Pinpoint the cell where the given text exists, returning its [x, y] midpoint coordinate. 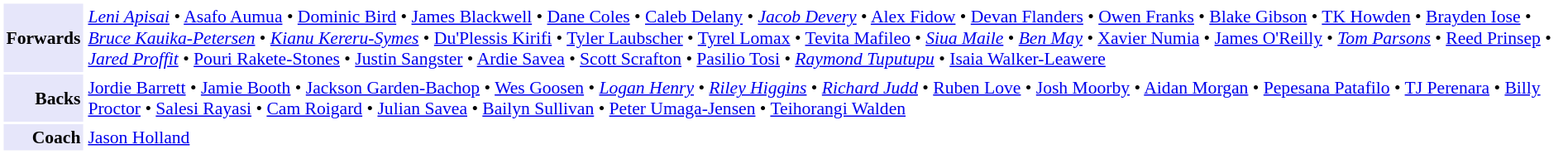
Forwards [43, 37]
Backs [43, 98]
Coach [43, 137]
Jason Holland [825, 137]
